From the cell containing the given text, extract its center point as [X, Y] coordinate. 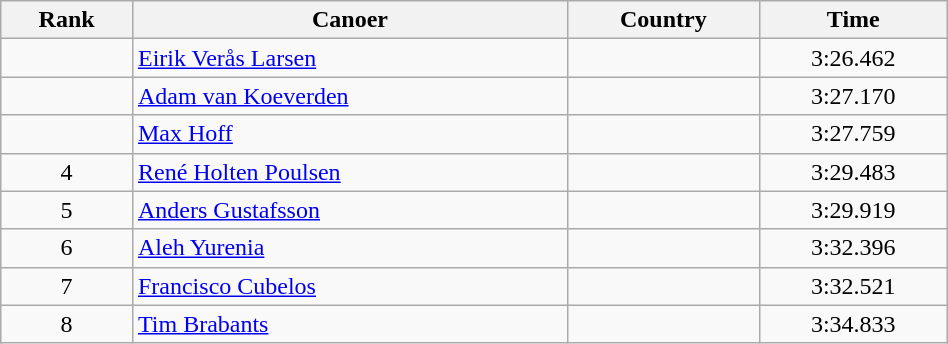
6 [67, 248]
Tim Brabants [350, 324]
3:29.919 [853, 210]
René Holten Poulsen [350, 172]
Aleh Yurenia [350, 248]
8 [67, 324]
Country [663, 20]
3:32.396 [853, 248]
Eirik Verås Larsen [350, 58]
Francisco Cubelos [350, 286]
4 [67, 172]
3:29.483 [853, 172]
3:26.462 [853, 58]
Anders Gustafsson [350, 210]
3:32.521 [853, 286]
3:34.833 [853, 324]
5 [67, 210]
7 [67, 286]
Max Hoff [350, 134]
Canoer [350, 20]
Time [853, 20]
Rank [67, 20]
Adam van Koeverden [350, 96]
3:27.759 [853, 134]
3:27.170 [853, 96]
